Extract the (x, y) coordinate from the center of the cell holding the provided text.  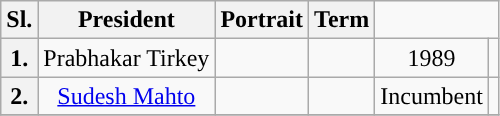
2. (20, 96)
Term (342, 20)
Incumbent (432, 96)
President (126, 20)
1989 (432, 58)
Sudesh Mahto (126, 96)
Portrait (262, 20)
Sl. (20, 20)
Prabhakar Tirkey (126, 58)
1. (20, 58)
